Identify which cell holds the provided text, then report its (X, Y) central coordinate. 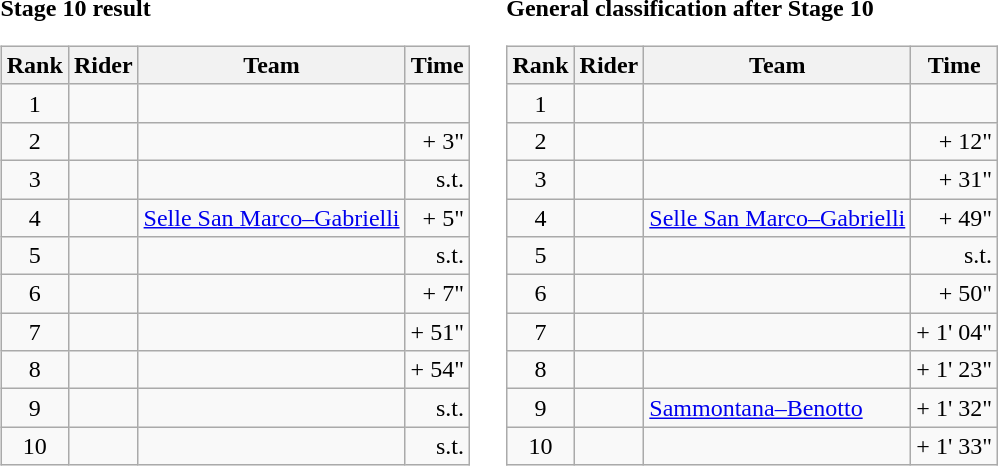
+ 1' 23" (954, 370)
+ 1' 33" (954, 446)
+ 49" (954, 217)
+ 1' 04" (954, 332)
+ 5" (437, 217)
+ 50" (954, 294)
+ 12" (954, 141)
+ 1' 32" (954, 408)
+ 7" (437, 294)
+ 51" (437, 332)
+ 54" (437, 370)
+ 31" (954, 179)
Sammontana–Benotto (778, 408)
+ 3" (437, 141)
